Find where the given text appears and provide that cell's center as [X, Y] coordinate. 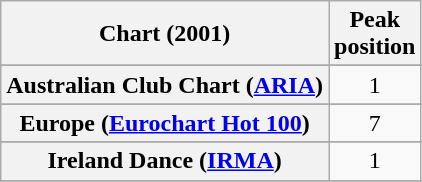
Europe (Eurochart Hot 100) [165, 123]
7 [374, 123]
Australian Club Chart (ARIA) [165, 85]
Chart (2001) [165, 34]
Ireland Dance (IRMA) [165, 161]
Peakposition [374, 34]
